From the cell containing the given text, extract its center point as [x, y] coordinate. 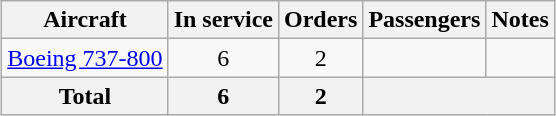
Aircraft [85, 20]
Boeing 737-800 [85, 58]
Total [85, 96]
In service [223, 20]
Passengers [424, 20]
Notes [520, 20]
Orders [320, 20]
